Capture the cell that displays the provided text and extract its (x, y) central coordinate. 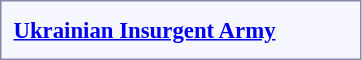
Ukrainian Insurgent Army (144, 30)
